Provide the (X, Y) coordinate of the cell's center where the given text is located.  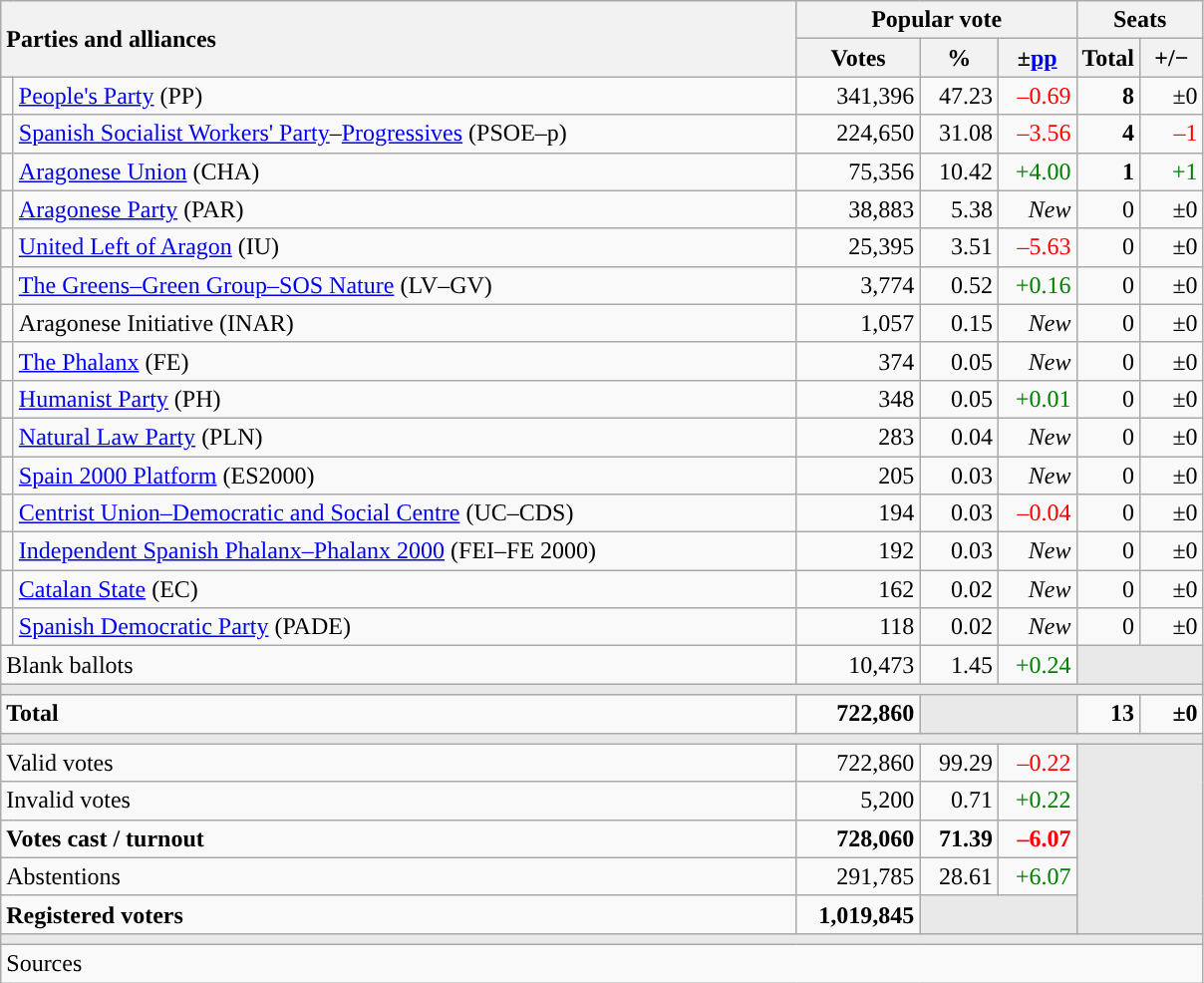
United Left of Aragon (IU) (405, 247)
Independent Spanish Phalanx–Phalanx 2000 (FEI–FE 2000) (405, 551)
The Greens–Green Group–SOS Nature (LV–GV) (405, 285)
224,650 (858, 134)
8 (1108, 96)
75,356 (858, 171)
Catalan State (EC) (405, 589)
1.45 (959, 665)
–0.69 (1037, 96)
99.29 (959, 763)
–0.22 (1037, 763)
0.15 (959, 323)
374 (858, 361)
1 (1108, 171)
0.04 (959, 437)
0.52 (959, 285)
+0.01 (1037, 399)
Aragonese Party (PAR) (405, 209)
Spanish Democratic Party (PADE) (405, 627)
Valid votes (399, 763)
Aragonese Initiative (INAR) (405, 323)
Parties and alliances (399, 39)
0.71 (959, 801)
71.39 (959, 838)
Aragonese Union (CHA) (405, 171)
348 (858, 399)
The Phalanx (FE) (405, 361)
10.42 (959, 171)
Invalid votes (399, 801)
13 (1108, 714)
1,019,845 (858, 914)
5,200 (858, 801)
Blank ballots (399, 665)
Humanist Party (PH) (405, 399)
Abstentions (399, 876)
31.08 (959, 134)
118 (858, 627)
Popular vote (937, 20)
+6.07 (1037, 876)
162 (858, 589)
1,057 (858, 323)
Natural Law Party (PLN) (405, 437)
Spain 2000 Platform (ES2000) (405, 476)
3.51 (959, 247)
+1 (1172, 171)
Registered voters (399, 914)
Votes cast / turnout (399, 838)
28.61 (959, 876)
192 (858, 551)
3,774 (858, 285)
–6.07 (1037, 838)
People's Party (PP) (405, 96)
% (959, 58)
+4.00 (1037, 171)
+0.16 (1037, 285)
10,473 (858, 665)
+/− (1172, 58)
Centrist Union–Democratic and Social Centre (UC–CDS) (405, 513)
Votes (858, 58)
291,785 (858, 876)
–1 (1172, 134)
–0.04 (1037, 513)
728,060 (858, 838)
+0.22 (1037, 801)
341,396 (858, 96)
47.23 (959, 96)
±pp (1037, 58)
283 (858, 437)
205 (858, 476)
5.38 (959, 209)
–5.63 (1037, 247)
Spanish Socialist Workers' Party–Progressives (PSOE–p) (405, 134)
+0.24 (1037, 665)
4 (1108, 134)
38,883 (858, 209)
25,395 (858, 247)
194 (858, 513)
–3.56 (1037, 134)
Sources (602, 963)
Seats (1140, 20)
